For the text-containing cell, return its midpoint in [X, Y] coordinate format. 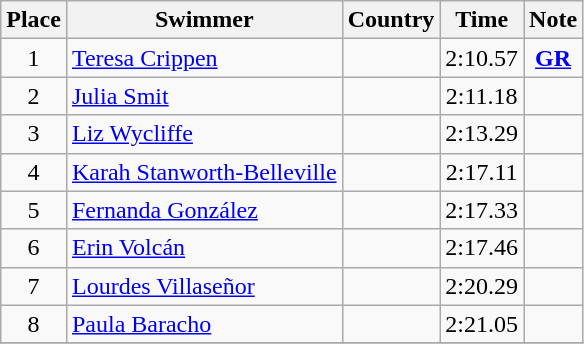
2:17.11 [482, 172]
6 [34, 248]
2:21.05 [482, 324]
3 [34, 134]
2:13.29 [482, 134]
Teresa Crippen [204, 58]
Fernanda González [204, 210]
2:10.57 [482, 58]
GR [554, 58]
Place [34, 20]
2 [34, 96]
Paula Baracho [204, 324]
8 [34, 324]
Time [482, 20]
7 [34, 286]
Lourdes Villaseñor [204, 286]
Note [554, 20]
2:17.33 [482, 210]
1 [34, 58]
Country [391, 20]
Julia Smit [204, 96]
Liz Wycliffe [204, 134]
2:20.29 [482, 286]
Karah Stanworth-Belleville [204, 172]
5 [34, 210]
2:11.18 [482, 96]
4 [34, 172]
2:17.46 [482, 248]
Erin Volcán [204, 248]
Swimmer [204, 20]
